Search for the cell housing the specified text and yield its (X, Y) center coordinate. 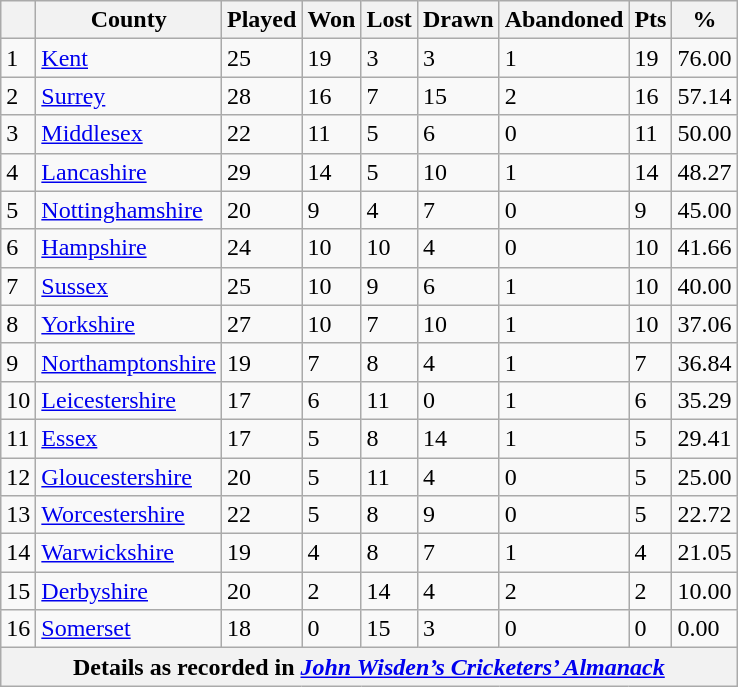
Drawn (458, 20)
48.27 (704, 172)
Gloucestershire (129, 477)
Hampshire (129, 248)
Leicestershire (129, 400)
Sussex (129, 286)
37.06 (704, 324)
13 (18, 515)
Won (332, 20)
Lancashire (129, 172)
27 (262, 324)
29.41 (704, 438)
Surrey (129, 96)
18 (262, 629)
50.00 (704, 134)
Kent (129, 58)
Details as recorded in John Wisden’s Cricketers’ Almanack (369, 667)
0.00 (704, 629)
21.05 (704, 553)
Yorkshire (129, 324)
29 (262, 172)
Nottinghamshire (129, 210)
% (704, 20)
Derbyshire (129, 591)
Abandoned (564, 20)
36.84 (704, 362)
45.00 (704, 210)
Pts (650, 20)
12 (18, 477)
Worcestershire (129, 515)
22.72 (704, 515)
Middlesex (129, 134)
35.29 (704, 400)
Lost (389, 20)
10.00 (704, 591)
28 (262, 96)
Played (262, 20)
Somerset (129, 629)
County (129, 20)
24 (262, 248)
40.00 (704, 286)
41.66 (704, 248)
Northamptonshire (129, 362)
76.00 (704, 58)
57.14 (704, 96)
Essex (129, 438)
25.00 (704, 477)
Warwickshire (129, 553)
